Capture the cell that displays the provided text and extract its (x, y) central coordinate. 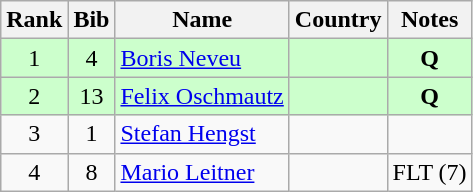
FLT (7) (430, 172)
Country (338, 20)
Name (202, 20)
2 (34, 96)
3 (34, 134)
8 (92, 172)
Mario Leitner (202, 172)
Rank (34, 20)
Boris Neveu (202, 58)
13 (92, 96)
Notes (430, 20)
Felix Oschmautz (202, 96)
Bib (92, 20)
Stefan Hengst (202, 134)
